Return the [X, Y] coordinate for the center point of the cell that contains the specified text.  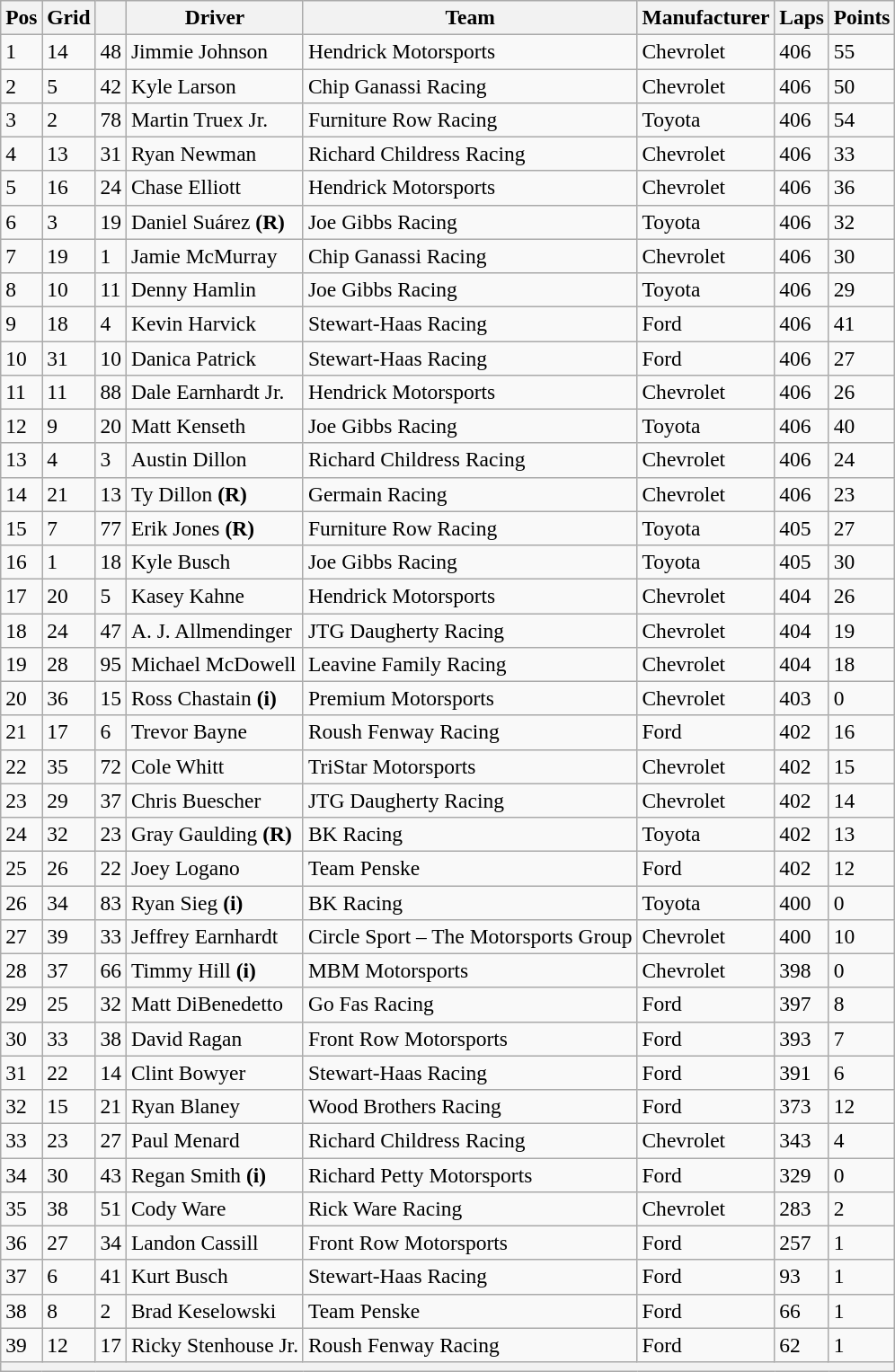
Kevin Harvick [214, 323]
Jeffrey Earnhardt [214, 936]
Kasey Kahne [214, 596]
Ty Dillon (R) [214, 494]
Chase Elliott [214, 188]
Go Fas Racing [470, 1005]
Manufacturer [706, 17]
Jimmie Johnson [214, 51]
Germain Racing [470, 494]
Kyle Busch [214, 562]
Matt DiBenedetto [214, 1005]
Paul Menard [214, 1140]
Michael McDowell [214, 664]
Premium Motorsports [470, 698]
Richard Petty Motorsports [470, 1174]
Grid [68, 17]
Regan Smith (i) [214, 1174]
78 [111, 119]
David Ragan [214, 1039]
Jamie McMurray [214, 256]
Daniel Suárez (R) [214, 222]
Timmy Hill (i) [214, 970]
Denny Hamlin [214, 289]
Wood Brothers Racing [470, 1106]
Brad Keselowski [214, 1311]
48 [111, 51]
A. J. Allmendinger [214, 630]
50 [862, 85]
Ryan Newman [214, 154]
Matt Kenseth [214, 426]
403 [802, 698]
72 [111, 766]
47 [111, 630]
329 [802, 1174]
62 [802, 1345]
393 [802, 1039]
Joey Logano [214, 868]
Landon Cassill [214, 1243]
Danica Patrick [214, 358]
Leavine Family Racing [470, 664]
257 [802, 1243]
55 [862, 51]
Gray Gaulding (R) [214, 834]
Rick Ware Racing [470, 1208]
Points [862, 17]
Martin Truex Jr. [214, 119]
Austin Dillon [214, 460]
95 [111, 664]
Chris Buescher [214, 801]
Trevor Bayne [214, 732]
Erik Jones (R) [214, 528]
Ryan Blaney [214, 1106]
MBM Motorsports [470, 970]
Cole Whitt [214, 766]
Kyle Larson [214, 85]
42 [111, 85]
77 [111, 528]
Pos [22, 17]
Cody Ware [214, 1208]
Ross Chastain (i) [214, 698]
373 [802, 1106]
93 [802, 1277]
Ricky Stenhouse Jr. [214, 1345]
398 [802, 970]
Kurt Busch [214, 1277]
391 [802, 1073]
Ryan Sieg (i) [214, 902]
283 [802, 1208]
40 [862, 426]
Driver [214, 17]
51 [111, 1208]
Dale Earnhardt Jr. [214, 392]
83 [111, 902]
43 [111, 1174]
TriStar Motorsports [470, 766]
Clint Bowyer [214, 1073]
343 [802, 1140]
Circle Sport – The Motorsports Group [470, 936]
397 [802, 1005]
54 [862, 119]
88 [111, 392]
Laps [802, 17]
Team [470, 17]
